Capture the cell that displays the provided text and extract its (X, Y) central coordinate. 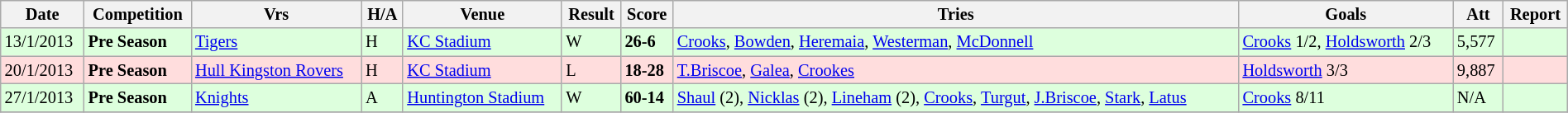
Crooks 1/2, Holdsworth 2/3 (1346, 42)
T.Briscoe, Galea, Crookes (956, 70)
Date (43, 14)
Shaul (2), Nicklas (2), Lineham (2), Crooks, Turgut, J.Briscoe, Stark, Latus (956, 97)
Vrs (276, 14)
18-28 (647, 70)
13/1/2013 (43, 42)
Score (647, 14)
Holdsworth 3/3 (1346, 70)
Crooks, Bowden, Heremaia, Westerman, McDonnell (956, 42)
A (382, 97)
N/A (1479, 97)
Knights (276, 97)
Goals (1346, 14)
Hull Kingston Rovers (276, 70)
Crooks 8/11 (1346, 97)
Venue (482, 14)
26-6 (647, 42)
Tigers (276, 42)
L (590, 70)
Tries (956, 14)
Att (1479, 14)
60-14 (647, 97)
27/1/2013 (43, 97)
Result (590, 14)
9,887 (1479, 70)
5,577 (1479, 42)
Competition (137, 14)
Report (1536, 14)
20/1/2013 (43, 70)
H/A (382, 14)
Huntington Stadium (482, 97)
